Determine the [X, Y] coordinate at the center of the cell enclosing the given text.  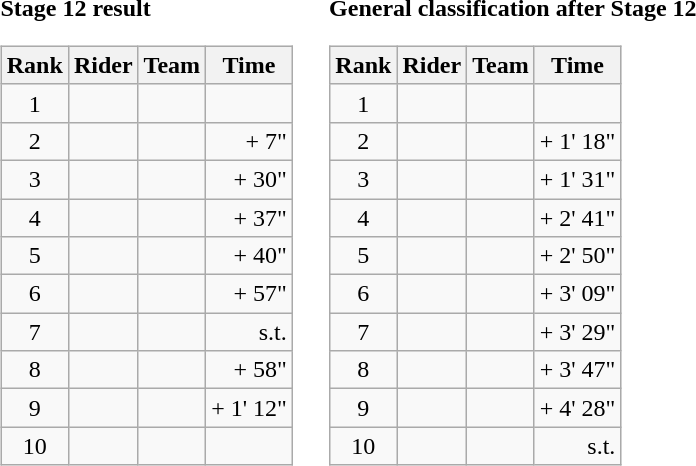
+ 4' 28" [578, 408]
+ 3' 47" [578, 370]
+ 3' 09" [578, 294]
+ 40" [250, 256]
+ 58" [250, 370]
+ 2' 50" [578, 256]
+ 1' 12" [250, 408]
+ 3' 29" [578, 332]
+ 1' 18" [578, 141]
+ 1' 31" [578, 179]
+ 57" [250, 294]
+ 37" [250, 217]
+ 7" [250, 141]
+ 2' 41" [578, 217]
+ 30" [250, 179]
